For the text-containing cell, return its midpoint in [x, y] coordinate format. 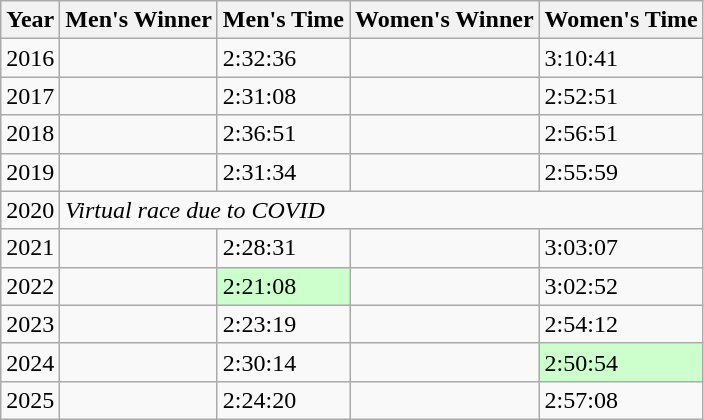
3:03:07 [621, 248]
2018 [30, 134]
2021 [30, 248]
2022 [30, 286]
Men's Time [283, 20]
3:10:41 [621, 58]
3:02:52 [621, 286]
2:31:08 [283, 96]
2023 [30, 324]
2:28:31 [283, 248]
2:50:54 [621, 362]
2:24:20 [283, 400]
2:23:19 [283, 324]
2:57:08 [621, 400]
Virtual race due to COVID [382, 210]
2:55:59 [621, 172]
2019 [30, 172]
2:21:08 [283, 286]
2020 [30, 210]
2:32:36 [283, 58]
2025 [30, 400]
2:54:12 [621, 324]
2024 [30, 362]
2016 [30, 58]
Women's Winner [445, 20]
2:56:51 [621, 134]
Men's Winner [139, 20]
2:52:51 [621, 96]
2:36:51 [283, 134]
Women's Time [621, 20]
2017 [30, 96]
2:30:14 [283, 362]
2:31:34 [283, 172]
Year [30, 20]
